Return (x, y) of the center of cell containing provided text 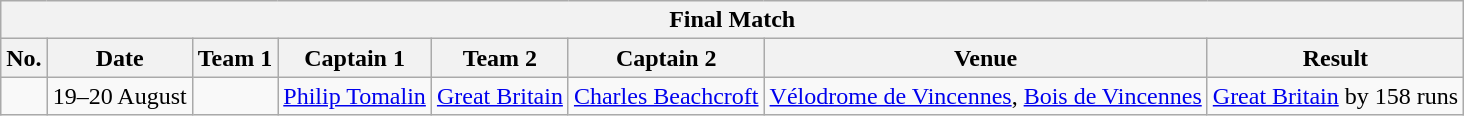
Captain 1 (355, 58)
Great Britain by 158 runs (1335, 96)
Team 2 (500, 58)
Great Britain (500, 96)
Final Match (732, 20)
Philip Tomalin (355, 96)
Date (120, 58)
Vélodrome de Vincennes, Bois de Vincennes (986, 96)
Venue (986, 58)
No. (24, 58)
Team 1 (235, 58)
Captain 2 (666, 58)
Result (1335, 58)
19–20 August (120, 96)
Charles Beachcroft (666, 96)
